Return (x, y) of the center of cell containing provided text 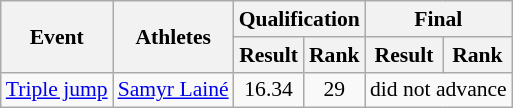
did not advance (438, 90)
Qualification (300, 19)
Athletes (174, 36)
29 (334, 90)
Event (57, 36)
Samyr Lainé (174, 90)
Triple jump (57, 90)
16.34 (269, 90)
Final (438, 19)
